Capture the cell that displays the provided text and extract its [x, y] central coordinate. 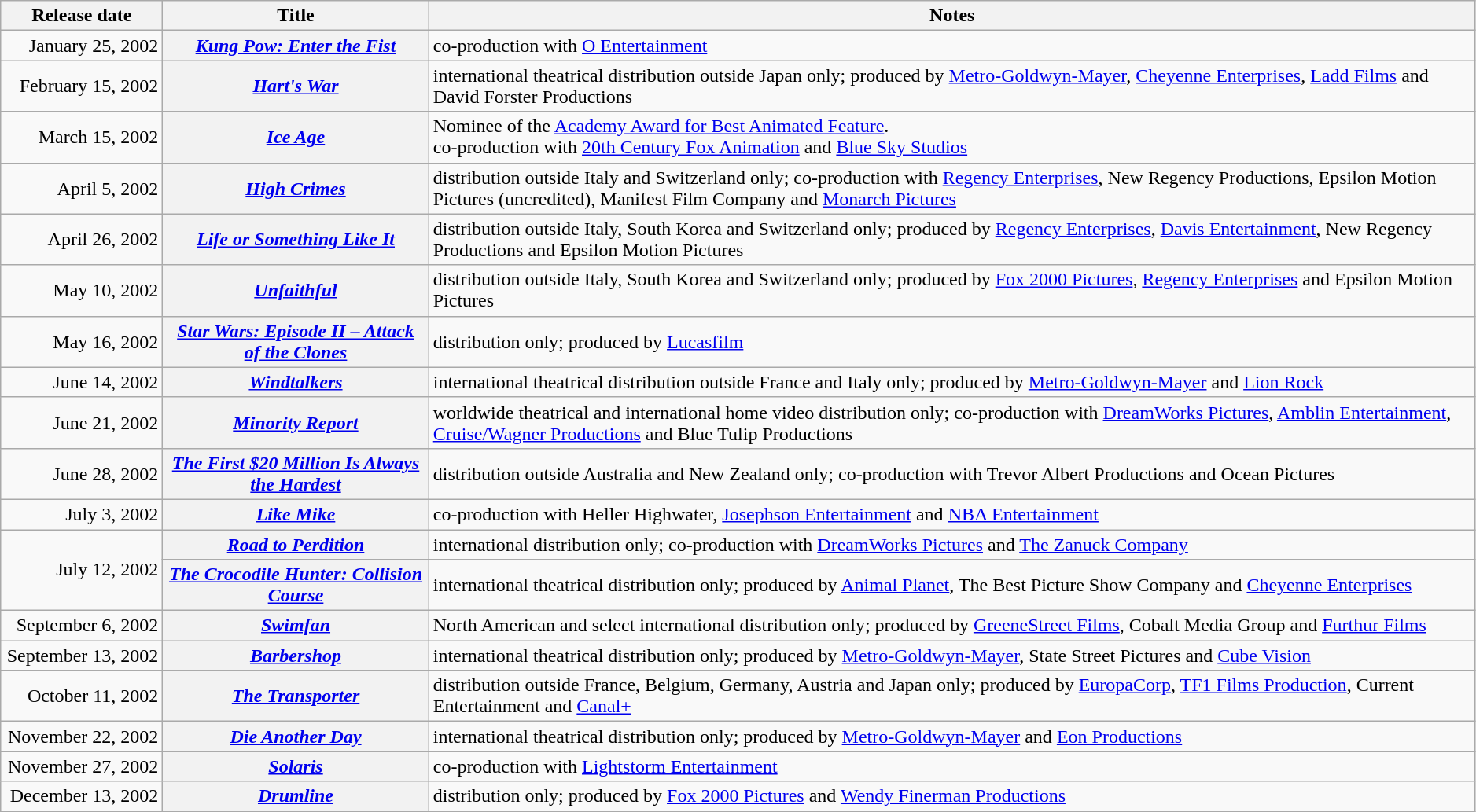
Hart's War [296, 86]
Drumline [296, 796]
international theatrical distribution only; produced by Metro-Goldwyn-Mayer and Eon Productions [951, 737]
June 14, 2002 [82, 382]
Minority Report [296, 423]
May 16, 2002 [82, 341]
The Crocodile Hunter: Collision Course [296, 585]
Solaris [296, 766]
Ice Age [296, 137]
January 25, 2002 [82, 46]
Like Mike [296, 514]
Nominee of the Academy Award for Best Animated Feature.co-production with 20th Century Fox Animation and Blue Sky Studios [951, 137]
Life or Something Like It [296, 239]
distribution outside France, Belgium, Germany, Austria and Japan only; produced by EuropaCorp, TF1 Films Production, Current Entertainment and Canal+ [951, 696]
Title [296, 16]
December 13, 2002 [82, 796]
March 15, 2002 [82, 137]
international theatrical distribution outside France and Italy only; produced by Metro-Goldwyn-Mayer and Lion Rock [951, 382]
July 12, 2002 [82, 571]
co-production with Heller Highwater, Josephson Entertainment and NBA Entertainment [951, 514]
June 21, 2002 [82, 423]
international distribution only; co-production with DreamWorks Pictures and The Zanuck Company [951, 545]
Swimfan [296, 626]
September 6, 2002 [82, 626]
The First $20 Million Is Always the Hardest [296, 473]
co-production with O Entertainment [951, 46]
North American and select international distribution only; produced by GreeneStreet Films, Cobalt Media Group and Furthur Films [951, 626]
September 13, 2002 [82, 656]
co-production with Lightstorm Entertainment [951, 766]
High Crimes [296, 189]
Windtalkers [296, 382]
distribution only; produced by Fox 2000 Pictures and Wendy Finerman Productions [951, 796]
international theatrical distribution only; produced by Metro-Goldwyn-Mayer, State Street Pictures and Cube Vision [951, 656]
November 22, 2002 [82, 737]
June 28, 2002 [82, 473]
Notes [951, 16]
Die Another Day [296, 737]
international theatrical distribution only; produced by Animal Planet, The Best Picture Show Company and Cheyenne Enterprises [951, 585]
distribution outside Italy, South Korea and Switzerland only; produced by Fox 2000 Pictures, Regency Enterprises and Epsilon Motion Pictures [951, 291]
The Transporter [296, 696]
Kung Pow: Enter the Fist [296, 46]
Unfaithful [296, 291]
Star Wars: Episode II – Attack of the Clones [296, 341]
April 26, 2002 [82, 239]
July 3, 2002 [82, 514]
October 11, 2002 [82, 696]
distribution outside Australia and New Zealand only; co-production with Trevor Albert Productions and Ocean Pictures [951, 473]
distribution only; produced by Lucasfilm [951, 341]
May 10, 2002 [82, 291]
Release date [82, 16]
Road to Perdition [296, 545]
November 27, 2002 [82, 766]
April 5, 2002 [82, 189]
February 15, 2002 [82, 86]
Barbershop [296, 656]
